Detect which cell encompasses the target text, then output its [X, Y] center coordinate. 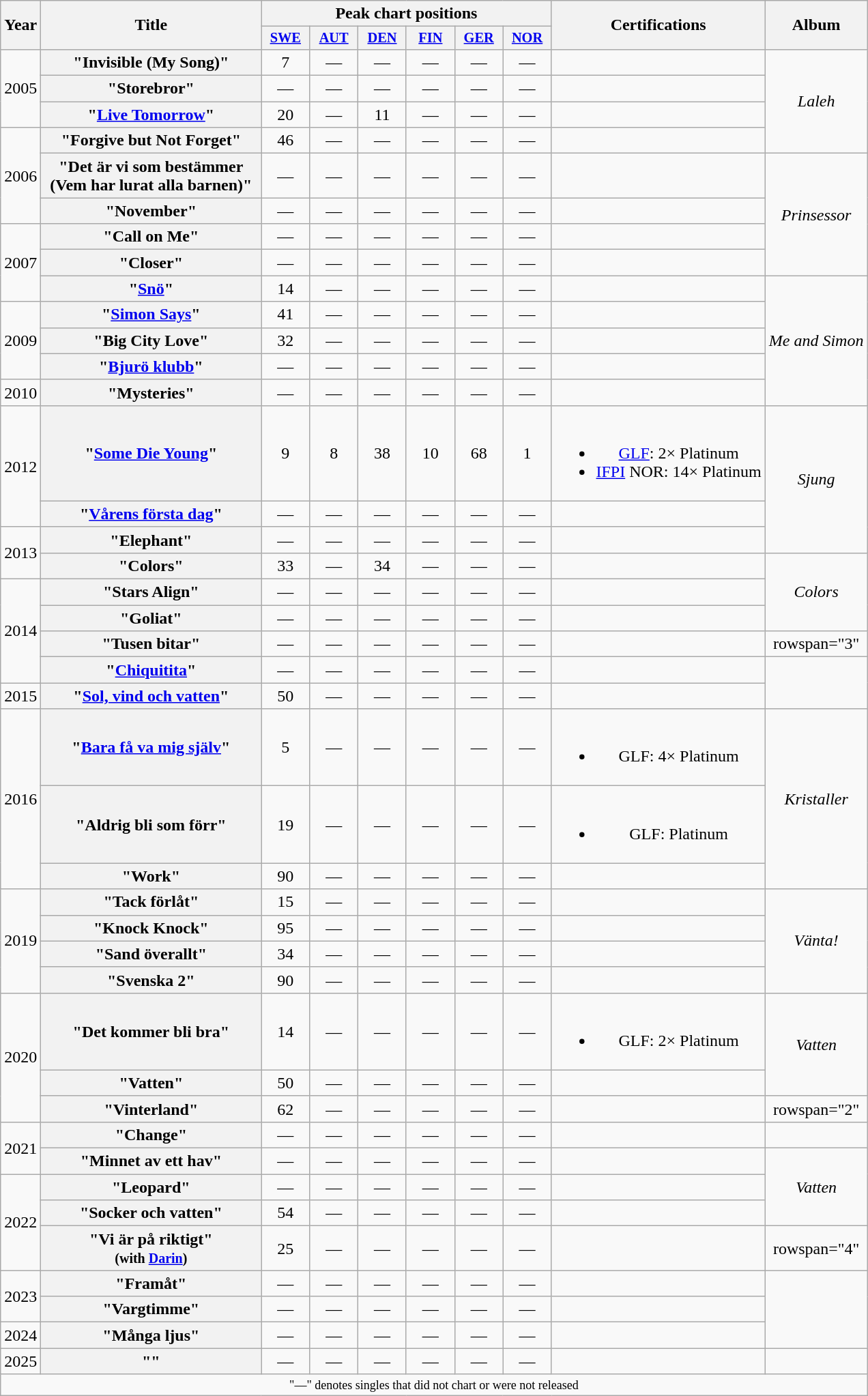
"Vargtimme" [151, 1309]
15 [285, 902]
20 [285, 115]
"Bara få va mig själv" [151, 748]
2013 [20, 553]
"Svenska 2" [151, 980]
25 [285, 1249]
Laleh [816, 101]
GER [479, 38]
32 [285, 340]
Me and Simon [816, 340]
Year [20, 25]
Colors [816, 592]
11 [382, 115]
"Vi är på riktigt"(with Darin) [151, 1249]
2012 [20, 466]
"November" [151, 211]
"Tack förlåt" [151, 902]
"Call on Me" [151, 237]
SWE [285, 38]
2005 [20, 88]
"Bjurö klubb" [151, 366]
5 [285, 748]
"Vatten" [151, 1083]
Sjung [816, 479]
"Change" [151, 1135]
"Elephant" [151, 540]
"Vårens första dag" [151, 514]
"Det kommer bli bra" [151, 1032]
9 [285, 453]
"Colors" [151, 566]
"Invisible (My Song)" [151, 62]
33 [285, 566]
"Big City Love" [151, 340]
Title [151, 25]
AUT [334, 38]
38 [382, 453]
54 [285, 1213]
Kristaller [816, 799]
2020 [20, 1058]
FIN [430, 38]
2015 [20, 696]
2010 [20, 392]
"Socker och vatten" [151, 1213]
"Tusen bitar" [151, 644]
"Goliat" [151, 618]
2021 [20, 1148]
"Framåt" [151, 1283]
1 [527, 453]
2024 [20, 1335]
10 [430, 453]
NOR [527, 38]
2006 [20, 176]
"" [151, 1361]
Prinsessor [816, 214]
GLF: Platinum [658, 824]
19 [285, 824]
"Många ljus" [151, 1335]
8 [334, 453]
2022 [20, 1223]
"Vinterland" [151, 1109]
GLF: 4× Platinum [658, 748]
7 [285, 62]
GLF: 2× Platinum [658, 1032]
"Det är vi som bestämmer (Vem har lurat alla barnen)" [151, 176]
"Minnet av ett hav" [151, 1161]
"Closer" [151, 263]
Vänta! [816, 941]
2009 [20, 340]
"Sand överallt" [151, 954]
"Some Die Young" [151, 453]
68 [479, 453]
"Aldrig bli som förr" [151, 824]
rowspan="4" [816, 1249]
DEN [382, 38]
Album [816, 25]
"Live Tomorrow" [151, 115]
"Simon Says" [151, 315]
"Storebror" [151, 89]
rowspan="2" [816, 1109]
"Stars Align" [151, 592]
46 [285, 141]
2014 [20, 631]
"Chiquitita" [151, 670]
2023 [20, 1296]
"Leopard" [151, 1187]
"—" denotes singles that did not chart or were not released [434, 1385]
rowspan="3" [816, 644]
2025 [20, 1361]
41 [285, 315]
"Snö" [151, 289]
Peak chart positions [407, 14]
2016 [20, 799]
2019 [20, 941]
"Work" [151, 876]
2007 [20, 263]
62 [285, 1109]
"Mysteries" [151, 392]
"Forgive but Not Forget" [151, 141]
Certifications [658, 25]
"Knock Knock" [151, 928]
95 [285, 928]
"Sol, vind och vatten" [151, 696]
GLF: 2× PlatinumIFPI NOR: 14× Platinum [658, 453]
